Provide the [x, y] coordinate of the cell's center where the given text is located.  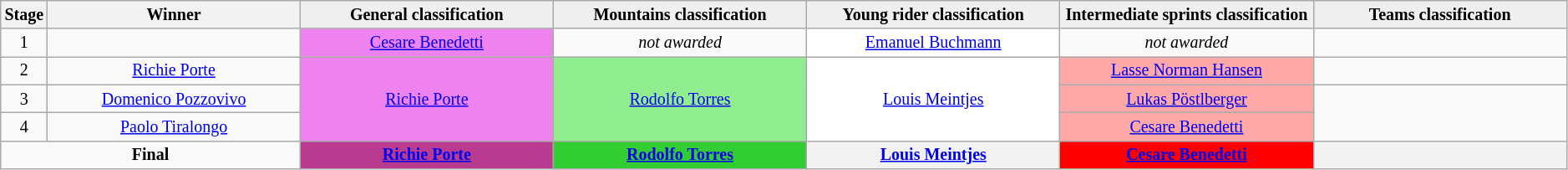
Stage [24, 15]
Young rider classification [934, 15]
Final [150, 154]
Domenico Pozzovivo [174, 99]
General classification [426, 15]
Winner [174, 15]
Emanuel Buchmann [934, 44]
Teams classification [1440, 15]
Intermediate sprints classification [1186, 15]
2 [24, 70]
Lasse Norman Hansen [1186, 70]
Lukas Pöstlberger [1186, 99]
4 [24, 127]
1 [24, 44]
3 [24, 99]
Mountains classification [680, 15]
Paolo Tiralongo [174, 127]
